Determine the [x, y] coordinate at the center of the cell enclosing the given text.  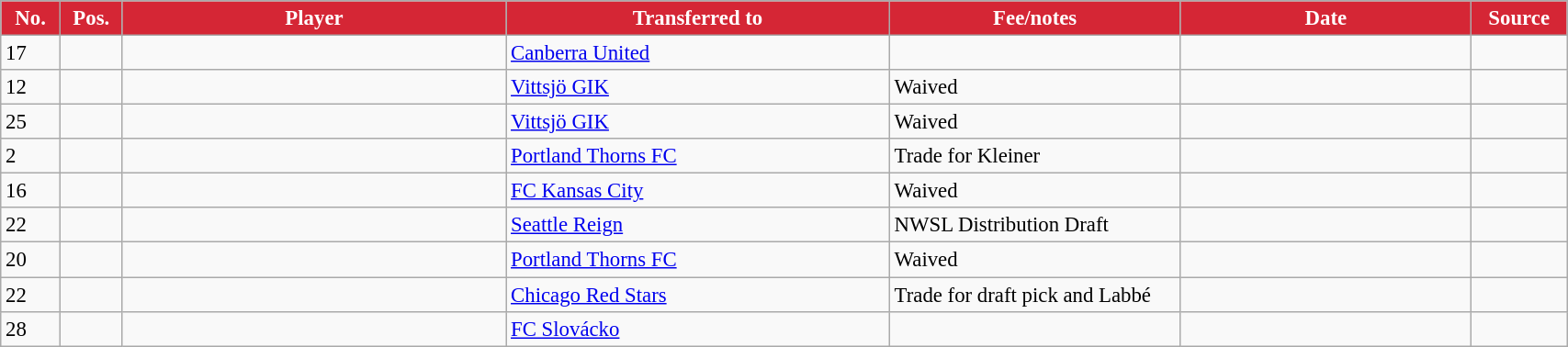
FC Slovácko [698, 329]
12 [31, 87]
Trade for Kleiner [1034, 156]
20 [31, 260]
Pos. [91, 18]
25 [31, 122]
NWSL Distribution Draft [1034, 225]
Seattle Reign [698, 225]
2 [31, 156]
FC Kansas City [698, 191]
Chicago Red Stars [698, 295]
Transferred to [698, 18]
17 [31, 53]
Source [1519, 18]
No. [31, 18]
Date [1326, 18]
Trade for draft pick and Labbé [1034, 295]
28 [31, 329]
Player [314, 18]
16 [31, 191]
Fee/notes [1034, 18]
Canberra United [698, 53]
